Search for the cell housing the specified text and yield its [x, y] center coordinate. 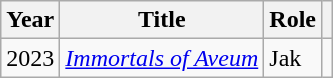
Immortals of Aveum [162, 58]
Role [293, 20]
Title [162, 20]
2023 [30, 58]
Jak [293, 58]
Year [30, 20]
